For the text-containing cell, return its midpoint in (X, Y) coordinate format. 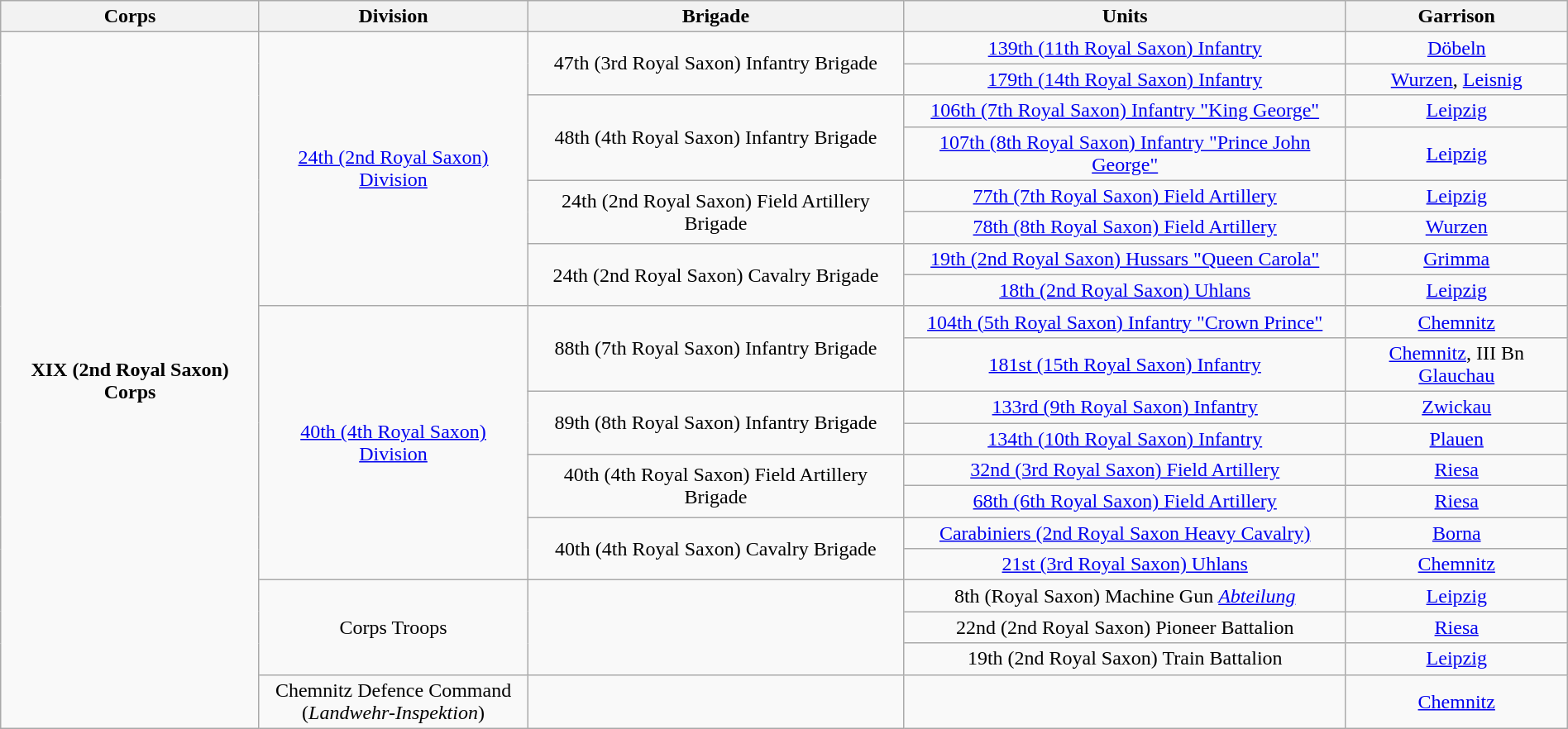
Units (1125, 17)
XIX (2nd Royal Saxon) Corps (131, 380)
Wurzen, Leisnig (1456, 79)
8th (Royal Saxon) Machine Gun Abteilung (1125, 596)
Döbeln (1456, 48)
Division (393, 17)
40th (4th Royal Saxon) Field Artillery Brigade (716, 486)
Carabiniers (2nd Royal Saxon Heavy Cavalry) (1125, 533)
Corps Troops (393, 627)
68th (6th Royal Saxon) Field Artillery (1125, 502)
48th (4th Royal Saxon) Infantry Brigade (716, 137)
Zwickau (1456, 407)
40th (4th Royal Saxon) Division (393, 443)
19th (2nd Royal Saxon) Hussars "Queen Carola" (1125, 259)
Brigade (716, 17)
40th (4th Royal Saxon) Cavalry Brigade (716, 549)
47th (3rd Royal Saxon) Infantry Brigade (716, 64)
89th (8th Royal Saxon) Infantry Brigade (716, 422)
21st (3rd Royal Saxon) Uhlans (1125, 565)
24th (2nd Royal Saxon) Field Artillery Brigade (716, 212)
Garrison (1456, 17)
Borna (1456, 533)
Chemnitz Defence Command(Landwehr-Inspektion) (393, 701)
24th (2nd Royal Saxon) Division (393, 169)
22nd (2nd Royal Saxon) Pioneer Battalion (1125, 627)
Wurzen (1456, 227)
139th (11th Royal Saxon) Infantry (1125, 48)
Corps (131, 17)
18th (2nd Royal Saxon) Uhlans (1125, 290)
179th (14th Royal Saxon) Infantry (1125, 79)
19th (2nd Royal Saxon) Train Battalion (1125, 659)
181st (15th Royal Saxon) Infantry (1125, 364)
104th (5th Royal Saxon) Infantry "Crown Prince" (1125, 322)
Grimma (1456, 259)
133rd (9th Royal Saxon) Infantry (1125, 407)
134th (10th Royal Saxon) Infantry (1125, 439)
Chemnitz, III Bn Glauchau (1456, 364)
Plauen (1456, 439)
107th (8th Royal Saxon) Infantry "Prince John George" (1125, 154)
88th (7th Royal Saxon) Infantry Brigade (716, 349)
24th (2nd Royal Saxon) Cavalry Brigade (716, 274)
77th (7th Royal Saxon) Field Artillery (1125, 196)
32nd (3rd Royal Saxon) Field Artillery (1125, 470)
106th (7th Royal Saxon) Infantry "King George" (1125, 111)
78th (8th Royal Saxon) Field Artillery (1125, 227)
